Provide the [X, Y] coordinate of the cell's center where the given text is located.  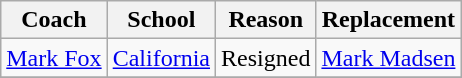
Mark Fox [54, 58]
Reason [266, 20]
Resigned [266, 58]
Replacement [388, 20]
School [161, 20]
California [161, 58]
Coach [54, 20]
Mark Madsen [388, 58]
